Find where the given text appears and provide that cell's center as (X, Y) coordinate. 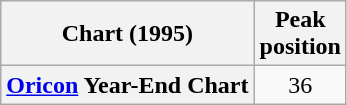
Oricon Year-End Chart (128, 85)
36 (300, 85)
Chart (1995) (128, 34)
Peakposition (300, 34)
